From the cell containing the given text, extract its center point as (x, y) coordinate. 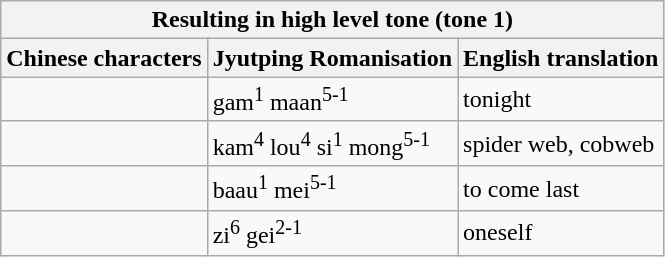
English translation (561, 58)
Jyutping Romanisation (332, 58)
Chinese characters (104, 58)
gam1 maan5-1 (332, 100)
to come last (561, 188)
kam4 lou4 si1 mong5-1 (332, 144)
Resulting in high level tone (tone 1) (332, 20)
tonight (561, 100)
zi6 gei2-1 (332, 234)
baau1 mei5-1 (332, 188)
spider web, cobweb (561, 144)
oneself (561, 234)
